Determine the [X, Y] coordinate at the center of the cell enclosing the given text.  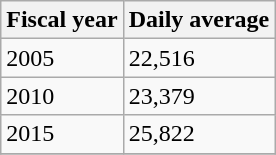
2015 [62, 134]
25,822 [199, 134]
2010 [62, 96]
23,379 [199, 96]
Fiscal year [62, 20]
22,516 [199, 58]
Daily average [199, 20]
2005 [62, 58]
